Pinpoint the cell where the given text exists, returning its [X, Y] midpoint coordinate. 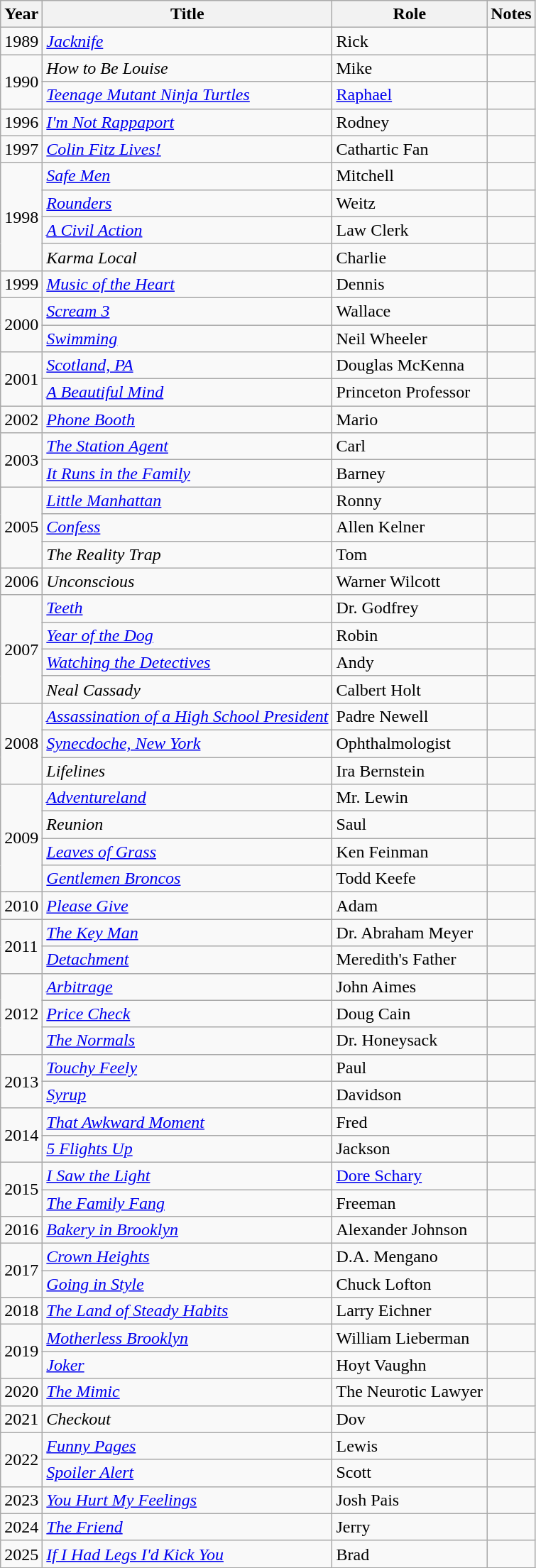
Neil Wheeler [410, 339]
It Runs in the Family [187, 473]
The Reality Trap [187, 554]
Lifelines [187, 770]
A Civil Action [187, 230]
Scream 3 [187, 311]
Gentlemen Broncos [187, 879]
The Friend [187, 1527]
2010 [21, 906]
Ophthalmologist [410, 743]
Safe Men [187, 176]
A Beautiful Mind [187, 393]
Charlie [410, 257]
Rodney [410, 122]
Music of the Heart [187, 284]
Neal Cassady [187, 689]
The Key Man [187, 933]
Notes [511, 14]
Allen Kelner [410, 527]
2016 [21, 1230]
Padre Newell [410, 716]
Ira Bernstein [410, 770]
Barney [410, 473]
Adventureland [187, 798]
Andy [410, 662]
Checkout [187, 1419]
Freeman [410, 1203]
Law Clerk [410, 230]
1990 [21, 82]
Watching the Detectives [187, 662]
1997 [21, 149]
2022 [21, 1459]
The Land of Steady Habits [187, 1311]
1989 [21, 41]
Unconscious [187, 581]
Lewis [410, 1446]
Dennis [410, 284]
Reunion [187, 825]
2005 [21, 527]
Davidson [410, 1095]
Saul [410, 825]
Confess [187, 527]
Scott [410, 1473]
Touchy Feely [187, 1068]
1996 [21, 122]
Rounders [187, 203]
Robin [410, 635]
Detachment [187, 960]
Weitz [410, 203]
How to Be Louise [187, 68]
Dr. Honeysack [410, 1041]
Adam [410, 906]
Calbert Holt [410, 689]
2007 [21, 649]
Raphael [410, 95]
Todd Keefe [410, 879]
The Neurotic Lawyer [410, 1392]
Teeth [187, 608]
2021 [21, 1419]
I Saw the Light [187, 1175]
2023 [21, 1500]
Ken Feinman [410, 852]
D.A. Mengano [410, 1257]
Ronny [410, 500]
Carl [410, 446]
William Lieberman [410, 1338]
Jacknife [187, 41]
2024 [21, 1527]
Spoiler Alert [187, 1473]
Rick [410, 41]
Wallace [410, 311]
Cathartic Fan [410, 149]
Dore Schary [410, 1175]
2012 [21, 1014]
Dr. Abraham Meyer [410, 933]
2009 [21, 838]
I'm Not Rappaport [187, 122]
Phone Booth [187, 420]
Dr. Godfrey [410, 608]
Joker [187, 1365]
Synecdoche, New York [187, 743]
Year of the Dog [187, 635]
Paul [410, 1068]
John Aimes [410, 987]
2001 [21, 379]
2011 [21, 946]
Teenage Mutant Ninja Turtles [187, 95]
Leaves of Grass [187, 852]
The Mimic [187, 1392]
Alexander Johnson [410, 1230]
1999 [21, 284]
Hoyt Vaughn [410, 1365]
2003 [21, 460]
Brad [410, 1554]
Jerry [410, 1527]
Crown Heights [187, 1257]
2002 [21, 420]
Scotland, PA [187, 366]
2014 [21, 1135]
Syrup [187, 1095]
The Family Fang [187, 1203]
1998 [21, 216]
That Awkward Moment [187, 1122]
You Hurt My Feelings [187, 1500]
Funny Pages [187, 1446]
Fred [410, 1122]
Price Check [187, 1014]
Role [410, 14]
Princeton Professor [410, 393]
Mike [410, 68]
Jackson [410, 1148]
Mario [410, 420]
Larry Eichner [410, 1311]
2019 [21, 1352]
5 Flights Up [187, 1148]
Tom [410, 554]
Please Give [187, 906]
2006 [21, 581]
Motherless Brooklyn [187, 1338]
2008 [21, 743]
The Station Agent [187, 446]
Douglas McKenna [410, 366]
Swimming [187, 339]
Assassination of a High School President [187, 716]
2025 [21, 1554]
2015 [21, 1189]
Karma Local [187, 257]
Chuck Lofton [410, 1284]
If I Had Legs I'd Kick You [187, 1554]
Title [187, 14]
2013 [21, 1081]
Little Manhattan [187, 500]
Dov [410, 1419]
Arbitrage [187, 987]
Colin Fitz Lives! [187, 149]
Mr. Lewin [410, 798]
Josh Pais [410, 1500]
2017 [21, 1271]
Doug Cain [410, 1014]
2000 [21, 324]
Year [21, 14]
Bakery in Brooklyn [187, 1230]
Meredith's Father [410, 960]
2020 [21, 1392]
2018 [21, 1311]
Mitchell [410, 176]
Warner Wilcott [410, 581]
Going in Style [187, 1284]
The Normals [187, 1041]
